Pinpoint the cell where the given text exists, returning its [X, Y] midpoint coordinate. 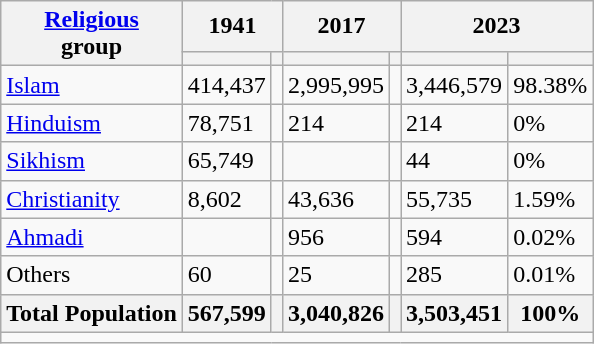
43,636 [336, 199]
8,602 [226, 199]
100% [550, 313]
25 [336, 275]
55,735 [454, 199]
98.38% [550, 85]
Sikhism [92, 161]
44 [454, 161]
2023 [497, 26]
78,751 [226, 123]
1.59% [550, 199]
594 [454, 237]
3,503,451 [454, 313]
2,995,995 [336, 85]
414,437 [226, 85]
0.02% [550, 237]
Hinduism [92, 123]
285 [454, 275]
Ahmadi [92, 237]
1941 [232, 26]
Religiousgroup [92, 34]
Christianity [92, 199]
65,749 [226, 161]
2017 [341, 26]
60 [226, 275]
567,599 [226, 313]
3,040,826 [336, 313]
956 [336, 237]
Others [92, 275]
Islam [92, 85]
3,446,579 [454, 85]
Total Population [92, 313]
0.01% [550, 275]
